Return the (X, Y) coordinate for the center point of the cell that contains the specified text.  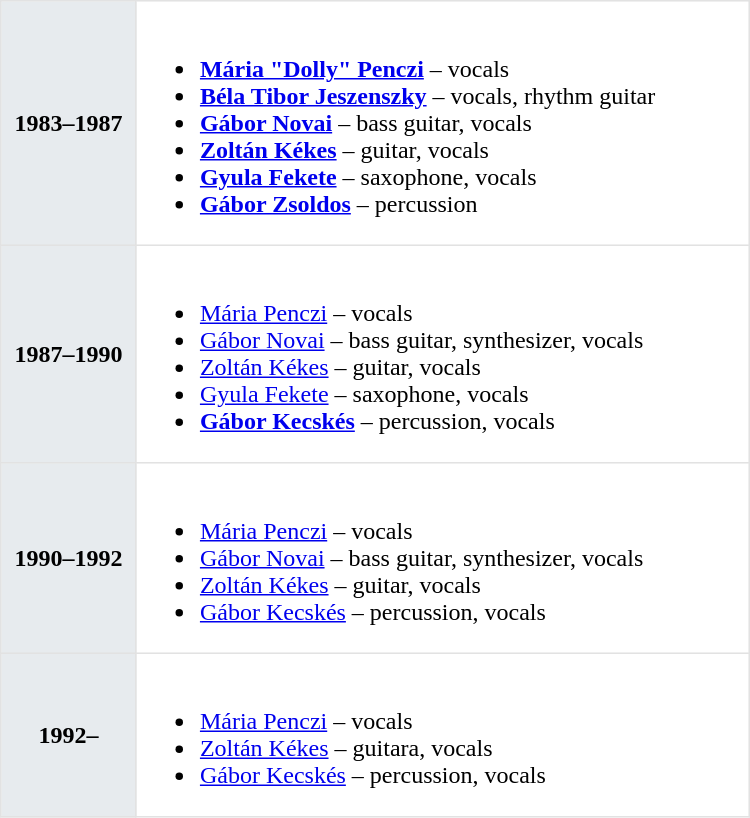
1987–1990 (68, 354)
Mária Penczi – vocalsZoltán Kékes – guitara, vocalsGábor Kecskés – percussion, vocals (442, 735)
1983–1987 (68, 123)
Mária Penczi – vocalsGábor Novai – bass guitar, synthesizer, vocalsZoltán Kékes – guitar, vocalsGábor Kecskés – percussion, vocals (442, 558)
1990–1992 (68, 558)
1992– (68, 735)
